Determine the [X, Y] coordinate at the center of the cell enclosing the given text.  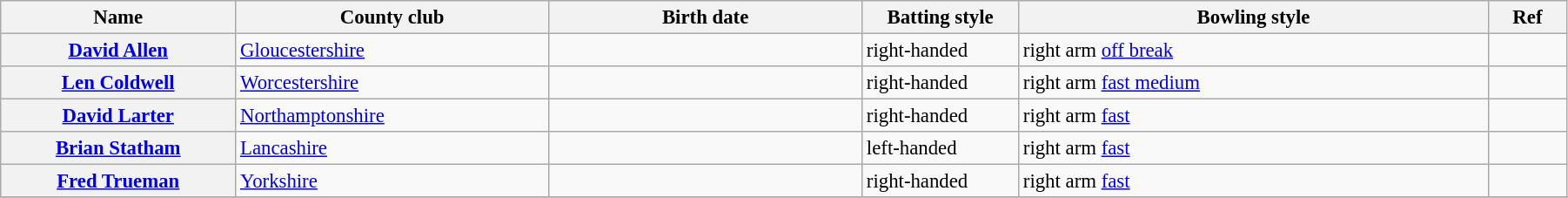
County club [392, 17]
Worcestershire [392, 83]
left-handed [941, 148]
Birth date [706, 17]
Len Coldwell [118, 83]
David Allen [118, 51]
Batting style [941, 17]
right arm fast medium [1254, 83]
right arm off break [1254, 51]
Northamptonshire [392, 116]
Name [118, 17]
Ref [1527, 17]
Gloucestershire [392, 51]
Yorkshire [392, 181]
Brian Statham [118, 148]
Fred Trueman [118, 181]
Bowling style [1254, 17]
David Larter [118, 116]
Lancashire [392, 148]
